Return (x, y) of the center of cell containing provided text 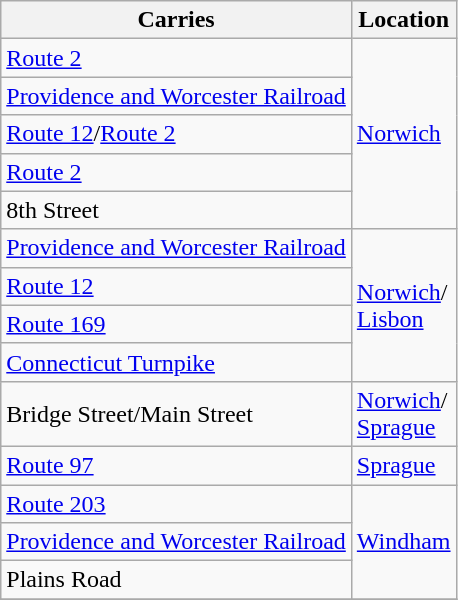
Sprague (404, 465)
Location (404, 20)
Carries (176, 20)
Windham (404, 541)
Norwich (404, 134)
Route 169 (176, 324)
Connecticut Turnpike (176, 362)
Norwich/Lisbon (404, 305)
Plains Road (176, 580)
8th Street (176, 210)
Bridge Street/Main Street (176, 414)
Route 12 (176, 286)
Route 97 (176, 465)
Norwich/Sprague (404, 414)
Route 12/Route 2 (176, 134)
Route 203 (176, 503)
